Search for the cell housing the specified text and yield its (X, Y) center coordinate. 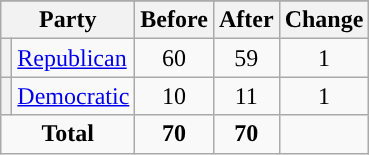
Democratic (74, 96)
59 (246, 58)
10 (174, 96)
11 (246, 96)
After (246, 20)
Change (324, 20)
Total (68, 134)
60 (174, 58)
Republican (74, 58)
Party (68, 20)
Before (174, 20)
